For the text-containing cell, return its midpoint in (X, Y) coordinate format. 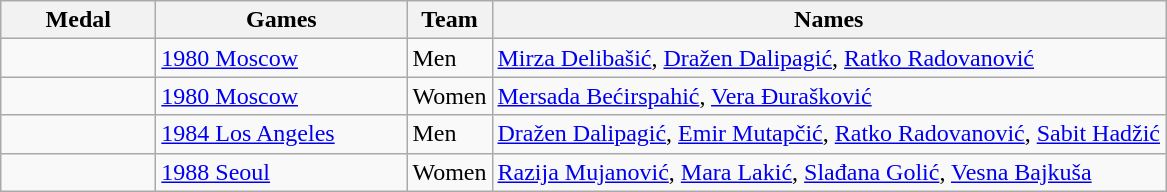
Razija Mujanović, Mara Lakić, Slađana Golić, Vesna Bajkuša (829, 172)
Team (450, 20)
Names (829, 20)
Medal (78, 20)
Mersada Bećirspahić, Vera Đurašković (829, 96)
Games (282, 20)
1984 Los Angeles (282, 134)
Mirza Delibašić, Dražen Dalipagić, Ratko Radovanović (829, 58)
1988 Seoul (282, 172)
Dražen Dalipagić, Emir Mutapčić, Ratko Radovanović, Sabit Hadžić (829, 134)
